Locate the cell with the specified text and output its [x, y] center coordinate. 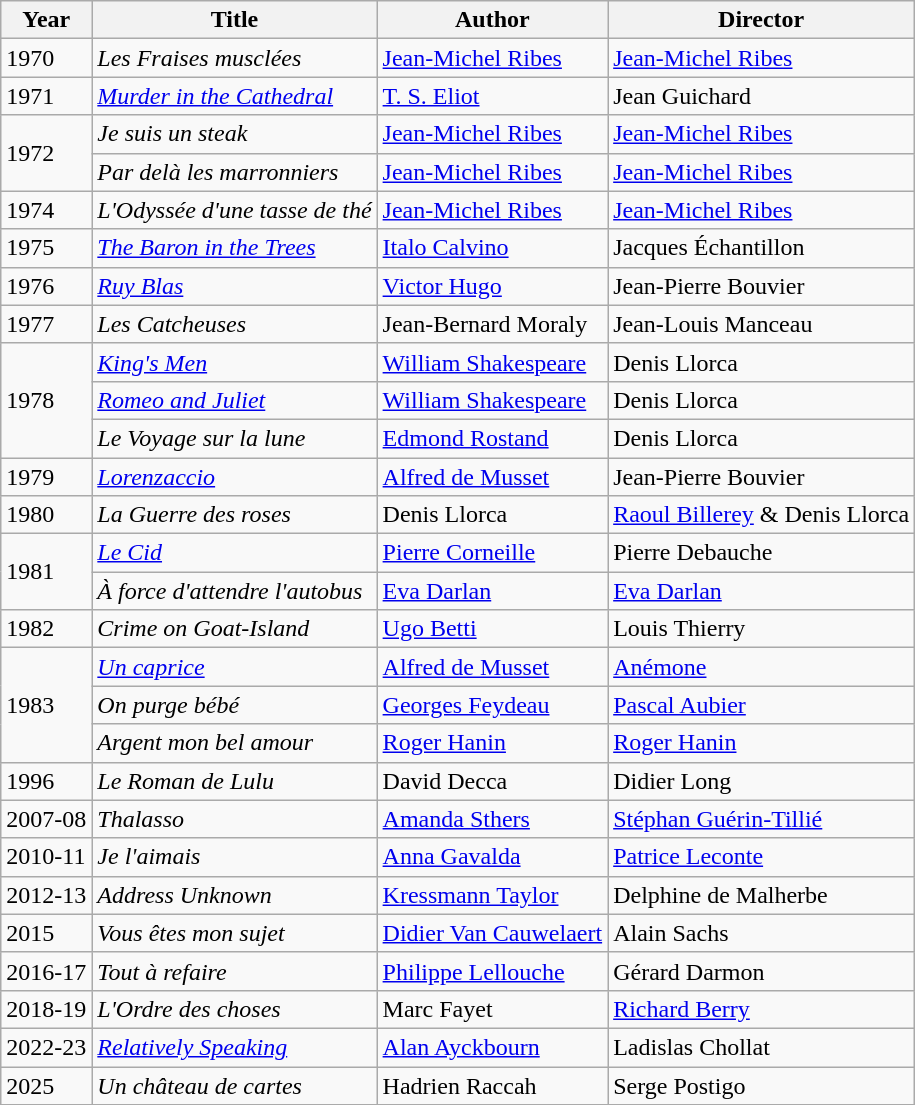
Pascal Aubier [762, 705]
L'Ordre des choses [234, 1009]
Les Catcheuses [234, 324]
Ladislas Chollat [762, 1047]
Gérard Darmon [762, 971]
Italo Calvino [492, 248]
1972 [46, 153]
L'Odyssée d'une tasse de thé [234, 210]
Le Voyage sur la lune [234, 438]
The Baron in the Trees [234, 248]
Argent mon bel amour [234, 743]
Par delà les marronniers [234, 172]
Raoul Billerey & Denis Llorca [762, 515]
Alain Sachs [762, 933]
Victor Hugo [492, 286]
Jean-Louis Manceau [762, 324]
Alan Ayckbourn [492, 1047]
Thalasso [234, 819]
King's Men [234, 362]
Serge Postigo [762, 1085]
2010-11 [46, 857]
Edmond Rostand [492, 438]
1980 [46, 515]
Delphine de Malherbe [762, 895]
Director [762, 20]
2025 [46, 1085]
T. S. Eliot [492, 96]
1996 [46, 781]
1975 [46, 248]
1979 [46, 477]
Louis Thierry [762, 629]
Murder in the Cathedral [234, 96]
Anémone [762, 667]
Un château de cartes [234, 1085]
Jacques Échantillon [762, 248]
1978 [46, 400]
1974 [46, 210]
Vous êtes mon sujet [234, 933]
Un caprice [234, 667]
Crime on Goat-Island [234, 629]
La Guerre des roses [234, 515]
Title [234, 20]
Georges Feydeau [492, 705]
Anna Gavalda [492, 857]
2022-23 [46, 1047]
Ugo Betti [492, 629]
1971 [46, 96]
2016-17 [46, 971]
Stéphan Guérin-Tillié [762, 819]
Author [492, 20]
1977 [46, 324]
Didier Long [762, 781]
2012-13 [46, 895]
2018-19 [46, 1009]
Lorenzaccio [234, 477]
1976 [46, 286]
Hadrien Raccah [492, 1085]
Le Roman de Lulu [234, 781]
Jean-Bernard Moraly [492, 324]
Marc Fayet [492, 1009]
On purge bébé [234, 705]
1982 [46, 629]
Year [46, 20]
Pierre Debauche [762, 553]
Le Cid [234, 553]
Les Fraises musclées [234, 58]
1970 [46, 58]
Romeo and Juliet [234, 400]
Pierre Corneille [492, 553]
Philippe Lellouche [492, 971]
2007-08 [46, 819]
À force d'attendre l'autobus [234, 591]
Jean Guichard [762, 96]
Je suis un steak [234, 134]
Ruy Blas [234, 286]
1981 [46, 572]
1983 [46, 705]
Relatively Speaking [234, 1047]
Didier Van Cauwelaert [492, 933]
Address Unknown [234, 895]
Patrice Leconte [762, 857]
2015 [46, 933]
Kressmann Taylor [492, 895]
Richard Berry [762, 1009]
Tout à refaire [234, 971]
Je l'aimais [234, 857]
Amanda Sthers [492, 819]
David Decca [492, 781]
